Determine the (X, Y) coordinate at the center of the cell enclosing the given text.  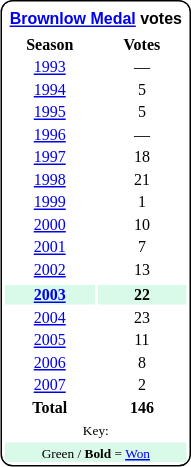
Green / Bold = Won (96, 452)
13 (142, 270)
1 (142, 202)
2 (142, 385)
21 (142, 180)
22 (142, 295)
1998 (50, 180)
11 (142, 340)
1997 (50, 157)
1993 (50, 67)
2002 (50, 270)
7 (142, 247)
Season (50, 44)
2001 (50, 247)
2005 (50, 340)
1999 (50, 202)
Key: (96, 430)
1996 (50, 134)
Brownlow Medal votes (96, 18)
2004 (50, 318)
2000 (50, 224)
23 (142, 318)
2007 (50, 385)
10 (142, 224)
Total (50, 408)
1994 (50, 90)
1995 (50, 112)
18 (142, 157)
2003 (50, 295)
Votes (142, 44)
2006 (50, 362)
146 (142, 408)
8 (142, 362)
